For the text-containing cell, return its midpoint in (X, Y) coordinate format. 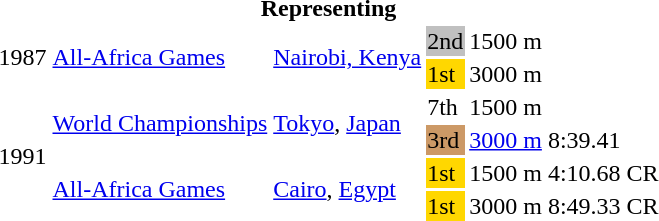
3rd (446, 140)
Tokyo, Japan (348, 124)
2nd (446, 41)
Nairobi, Kenya (348, 58)
World Championships (160, 124)
7th (446, 107)
Cairo, Egypt (348, 190)
